Detect which cell encompasses the target text, then output its [x, y] center coordinate. 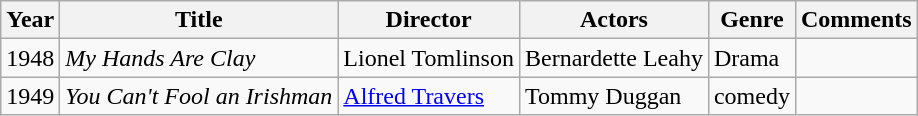
My Hands Are Clay [199, 58]
comedy [752, 96]
1948 [30, 58]
1949 [30, 96]
Genre [752, 20]
Bernardette Leahy [614, 58]
Actors [614, 20]
Director [429, 20]
Tommy Duggan [614, 96]
Comments [856, 20]
You Can't Fool an Irishman [199, 96]
Year [30, 20]
Lionel Tomlinson [429, 58]
Title [199, 20]
Alfred Travers [429, 96]
Drama [752, 58]
